From the cell containing the given text, extract its center point as [x, y] coordinate. 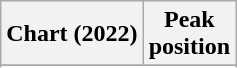
Chart (2022) [72, 34]
Peakposition [189, 34]
